Search for the cell housing the specified text and yield its (x, y) center coordinate. 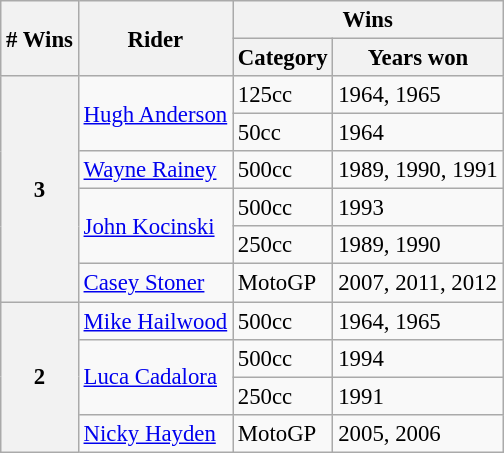
John Kocinski (155, 226)
1991 (418, 396)
Hugh Anderson (155, 114)
Luca Cadalora (155, 376)
Casey Stoner (155, 283)
50cc (282, 133)
2007, 2011, 2012 (418, 283)
1993 (418, 208)
Rider (155, 38)
Wins (367, 20)
2 (40, 377)
Years won (418, 58)
2005, 2006 (418, 433)
1964 (418, 133)
Wayne Rainey (155, 170)
3 (40, 189)
1994 (418, 358)
Nicky Hayden (155, 433)
125cc (282, 95)
Category (282, 58)
1989, 1990 (418, 245)
1989, 1990, 1991 (418, 170)
Mike Hailwood (155, 321)
# Wins (40, 38)
